Scan for the cell matching the given text and deliver its [x, y] coordinate at center. 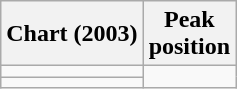
Chart (2003) [72, 34]
Peakposition [189, 34]
